Detect which cell encompasses the target text, then output its [x, y] center coordinate. 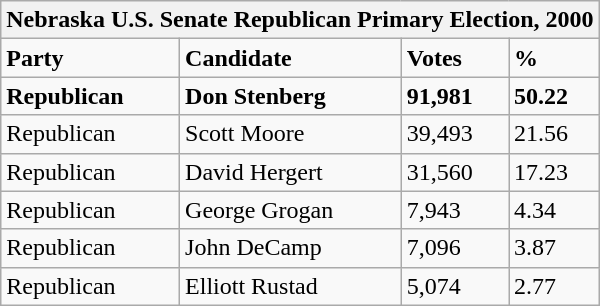
2.77 [554, 286]
Elliott Rustad [291, 286]
David Hergert [291, 172]
39,493 [454, 134]
Nebraska U.S. Senate Republican Primary Election, 2000 [300, 20]
3.87 [554, 248]
Candidate [291, 58]
5,074 [454, 286]
Don Stenberg [291, 96]
17.23 [554, 172]
50.22 [554, 96]
Votes [454, 58]
Party [90, 58]
31,560 [454, 172]
7,096 [454, 248]
Scott Moore [291, 134]
4.34 [554, 210]
91,981 [454, 96]
% [554, 58]
7,943 [454, 210]
21.56 [554, 134]
George Grogan [291, 210]
John DeCamp [291, 248]
